Scan for the cell matching the given text and deliver its [X, Y] coordinate at center. 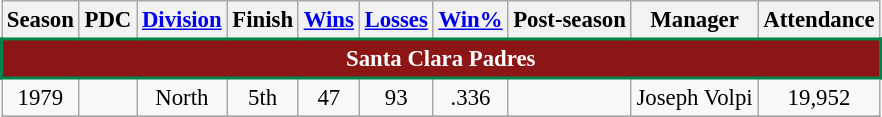
Season [41, 20]
1979 [41, 97]
Post-season [570, 20]
Win% [470, 20]
Joseph Volpi [694, 97]
Attendance [819, 20]
Losses [396, 20]
North [182, 97]
5th [262, 97]
47 [328, 97]
.336 [470, 97]
Wins [328, 20]
Santa Clara Padres [441, 58]
93 [396, 97]
Finish [262, 20]
19,952 [819, 97]
Manager [694, 20]
Division [182, 20]
PDC [108, 20]
